From the cell containing the given text, extract its center point as [X, Y] coordinate. 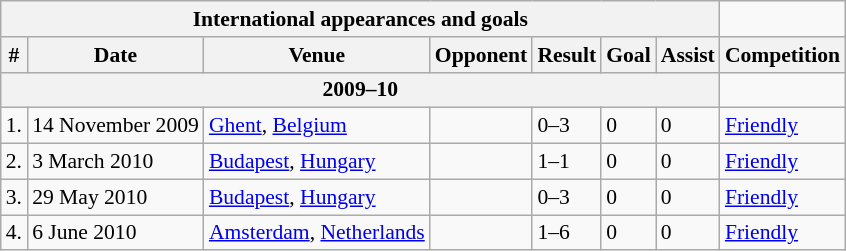
3. [14, 197]
4. [14, 233]
1–1 [566, 162]
Competition [782, 55]
2. [14, 162]
# [14, 55]
Date [116, 55]
6 June 2010 [116, 233]
2009–10 [360, 90]
Goal [628, 55]
Venue [317, 55]
International appearances and goals [360, 19]
29 May 2010 [116, 197]
Ghent, Belgium [317, 126]
Amsterdam, Netherlands [317, 233]
3 March 2010 [116, 162]
1–6 [566, 233]
14 November 2009 [116, 126]
Assist [688, 55]
Result [566, 55]
1. [14, 126]
Opponent [482, 55]
